Detect which cell encompasses the target text, then output its [x, y] center coordinate. 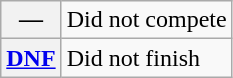
Did not finish [146, 58]
Did not compete [146, 20]
DNF [31, 58]
— [31, 20]
